Detect which cell encompasses the target text, then output its [X, Y] center coordinate. 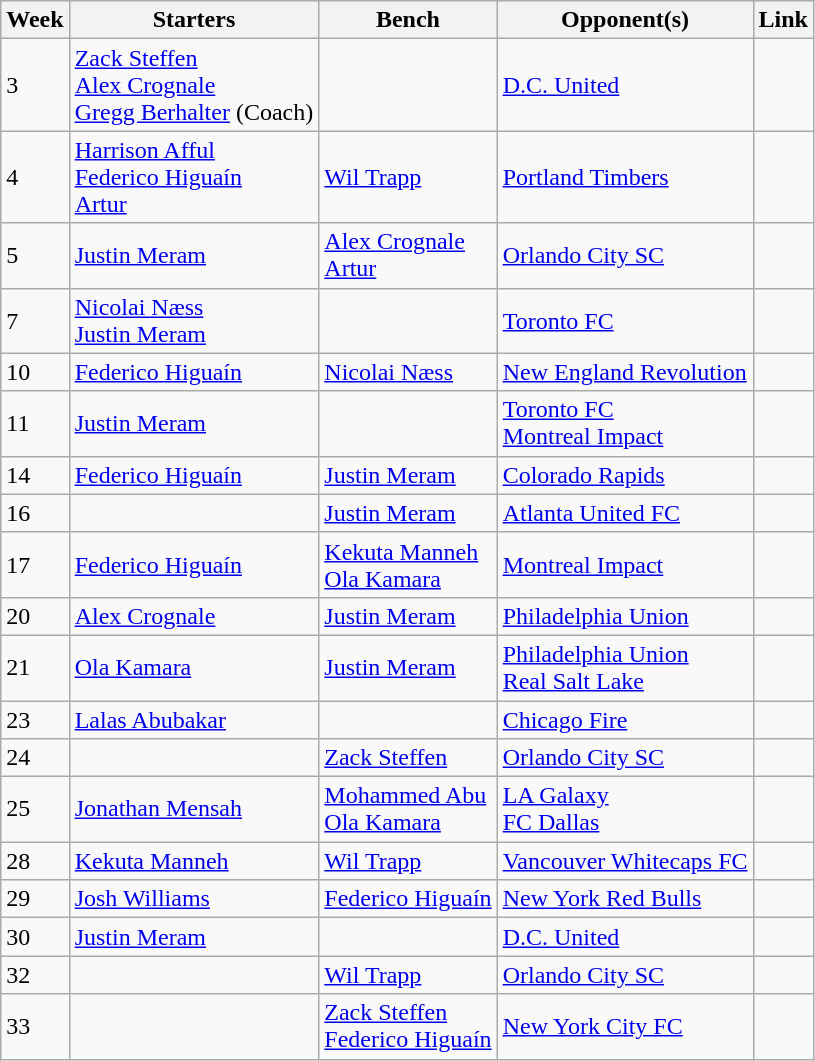
Nicolai Næss [408, 372]
Atlanta United FC [625, 513]
Toronto FC [625, 320]
Lalas Abubakar [194, 719]
20 [35, 616]
10 [35, 372]
Toronto FC Montreal Impact [625, 424]
7 [35, 320]
32 [35, 975]
24 [35, 758]
Week [35, 20]
Zack Steffen Federico Higuaín [408, 1026]
3 [35, 85]
Colorado Rapids [625, 475]
Kekuta Manneh [194, 861]
Ola Kamara [194, 668]
23 [35, 719]
Vancouver Whitecaps FC [625, 861]
Kekuta Manneh Ola Kamara [408, 564]
Harrison Afful Federico Higuaín Artur [194, 177]
Portland Timbers [625, 177]
Montreal Impact [625, 564]
Chicago Fire [625, 719]
30 [35, 937]
17 [35, 564]
Mohammed Abu Ola Kamara [408, 810]
25 [35, 810]
New York Red Bulls [625, 899]
Philadelphia Union Real Salt Lake [625, 668]
New England Revolution [625, 372]
Link [783, 20]
Philadelphia Union [625, 616]
4 [35, 177]
14 [35, 475]
16 [35, 513]
Josh Williams [194, 899]
New York City FC [625, 1026]
Opponent(s) [625, 20]
Nicolai Næss Justin Meram [194, 320]
11 [35, 424]
Zack Steffen [408, 758]
Bench [408, 20]
33 [35, 1026]
Zack Steffen Alex Crognale Gregg Berhalter (Coach) [194, 85]
Starters [194, 20]
28 [35, 861]
Alex Crognale [194, 616]
29 [35, 899]
Jonathan Mensah [194, 810]
Alex Crognale Artur [408, 256]
5 [35, 256]
21 [35, 668]
LA Galaxy FC Dallas [625, 810]
